Output the [X, Y] coordinate of the center of the cell containing the given text.  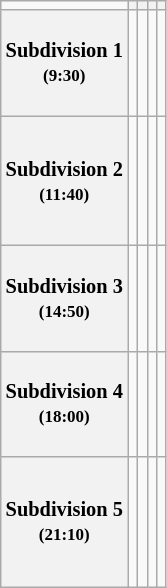
Subdivision 4(18:00) [64, 404]
Subdivision 1(9:30) [64, 63]
Subdivision 5(21:10) [64, 522]
Subdivision 2(11:40) [64, 181]
Subdivision 3(14:50) [64, 298]
